Identify which cell holds the provided text, then report its (X, Y) central coordinate. 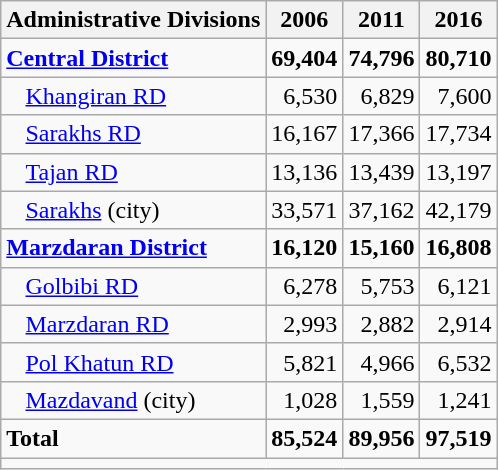
2006 (304, 20)
17,734 (458, 134)
37,162 (382, 210)
Khangiran RD (134, 96)
69,404 (304, 58)
Sarakhs RD (134, 134)
6,532 (458, 362)
5,753 (382, 286)
5,821 (304, 362)
74,796 (382, 58)
17,366 (382, 134)
89,956 (382, 438)
16,120 (304, 248)
2016 (458, 20)
2,882 (382, 324)
Marzdaran District (134, 248)
Marzdaran RD (134, 324)
13,136 (304, 172)
Central District (134, 58)
80,710 (458, 58)
16,167 (304, 134)
Tajan RD (134, 172)
42,179 (458, 210)
6,829 (382, 96)
85,524 (304, 438)
97,519 (458, 438)
Sarakhs (city) (134, 210)
6,121 (458, 286)
2011 (382, 20)
Mazdavand (city) (134, 400)
33,571 (304, 210)
1,241 (458, 400)
2,993 (304, 324)
15,160 (382, 248)
4,966 (382, 362)
13,197 (458, 172)
Pol Khatun RD (134, 362)
Total (134, 438)
2,914 (458, 324)
6,278 (304, 286)
16,808 (458, 248)
7,600 (458, 96)
1,559 (382, 400)
Administrative Divisions (134, 20)
Golbibi RD (134, 286)
6,530 (304, 96)
1,028 (304, 400)
13,439 (382, 172)
